Determine the (x, y) coordinate at the center of the cell enclosing the given text.  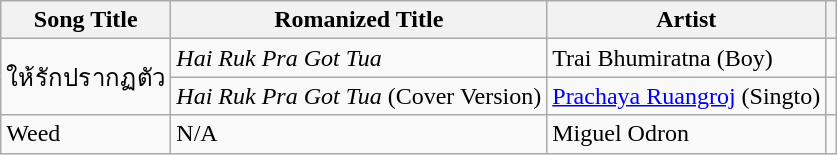
ให้รักปรากฏตัว (86, 77)
Prachaya Ruangroj (Singto) (686, 96)
Hai Ruk Pra Got Tua (Cover Version) (359, 96)
Weed (86, 134)
Artist (686, 20)
N/A (359, 134)
Miguel Odron (686, 134)
Trai Bhumiratna (Boy) (686, 58)
Hai Ruk Pra Got Tua (359, 58)
Romanized Title (359, 20)
Song Title (86, 20)
